Provide the [x, y] coordinate of the cell's center where the given text is located.  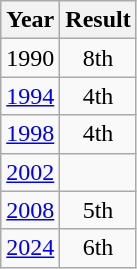
5th [98, 210]
6th [98, 248]
Result [98, 20]
2024 [30, 248]
Year [30, 20]
2002 [30, 172]
1994 [30, 96]
8th [98, 58]
1990 [30, 58]
2008 [30, 210]
1998 [30, 134]
